Pinpoint the cell where the given text exists, returning its [X, Y] midpoint coordinate. 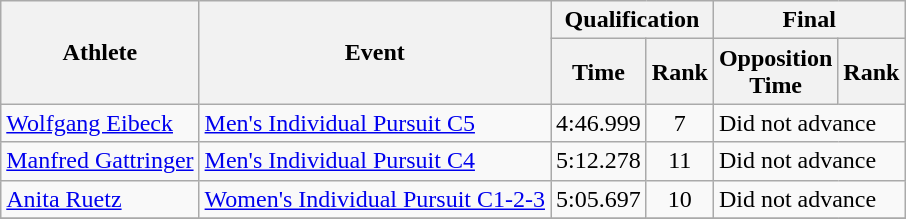
11 [680, 161]
Manfred Gattringer [100, 161]
OppositionTime [775, 72]
Time [599, 72]
Women's Individual Pursuit C1-2-3 [374, 199]
Event [374, 52]
4:46.999 [599, 123]
5:12.278 [599, 161]
5:05.697 [599, 199]
Qualification [632, 20]
Anita Ruetz [100, 199]
Wolfgang Eibeck [100, 123]
Final [809, 20]
Athlete [100, 52]
Men's Individual Pursuit C5 [374, 123]
10 [680, 199]
7 [680, 123]
Men's Individual Pursuit C4 [374, 161]
